Identify which cell holds the provided text, then report its [X, Y] central coordinate. 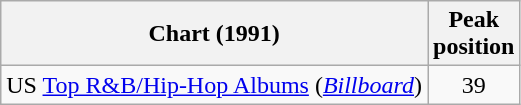
39 [474, 85]
US Top R&B/Hip-Hop Albums (Billboard) [214, 85]
Chart (1991) [214, 34]
Peakposition [474, 34]
